Return the [x, y] coordinate for the center point of the cell that contains the specified text.  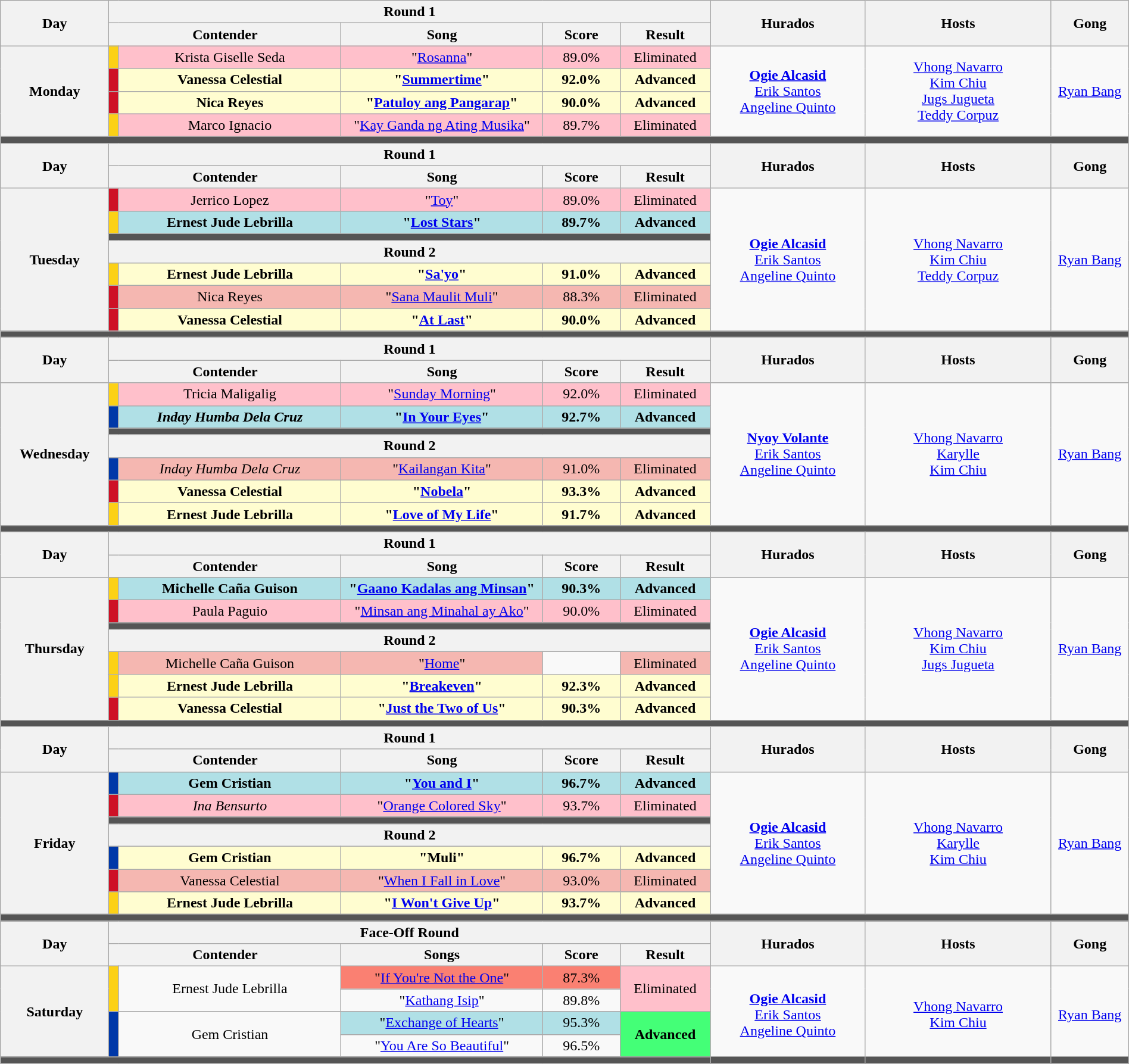
Vhong NavarroKim Chiu [958, 1015]
92.3% [581, 686]
"Exchange of Hearts" [442, 1023]
"Toy" [442, 199]
"I Won't Give Up" [442, 903]
Saturday [55, 1012]
93.3% [581, 491]
Krista Giselle Seda [230, 57]
"Sana Maulit Muli" [442, 297]
"Love of My Life" [442, 514]
Tricia Maligalig [230, 394]
"Sunday Morning" [442, 394]
"Orange Colored Sky" [442, 806]
Nyoy VolanteErik SantosAngeline Quinto [788, 454]
95.3% [581, 1023]
Vhong NavarroKim ChiuJugs JuguetaTeddy Corpuz [958, 91]
"Nobela" [442, 491]
"Kathang Isip" [442, 1000]
88.3% [581, 297]
87.3% [581, 978]
Ina Bensurto [230, 806]
"Muli" [442, 857]
"In Your Eyes" [442, 417]
"Summertime" [442, 80]
"At Last" [442, 320]
Paula Paguio [230, 611]
Jerrico Lopez [230, 199]
"Patuloy ang Pangarap" [442, 102]
"Sa'yo" [442, 274]
Songs [442, 955]
"Breakeven" [442, 686]
"Gaano Kadalas ang Minsan" [442, 589]
Face-Off Round [410, 932]
93.0% [581, 881]
"Just the Two of Us" [442, 709]
Vhong NavarroKim ChiuTeddy Corpuz [958, 260]
"Kay Ganda ng Ating Musika" [442, 125]
96.5% [581, 1046]
Friday [55, 843]
91.7% [581, 514]
"You and I" [442, 783]
"Lost Stars" [442, 222]
"If You're Not the One" [442, 978]
Tuesday [55, 260]
Marco Ignacio [230, 125]
Monday [55, 91]
"Minsan ang Minahal ay Ako" [442, 611]
Vhong NavarroKim ChiuJugs Jugueta [958, 649]
92.7% [581, 417]
89.8% [581, 1000]
"Rosanna" [442, 57]
"You Are So Beautiful" [442, 1046]
"Kailangan Kita" [442, 469]
Wednesday [55, 454]
"When I Fall in Love" [442, 881]
Thursday [55, 649]
"Home" [442, 663]
